Find where the given text appears and provide that cell's center as [x, y] coordinate. 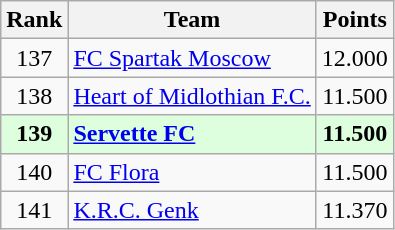
12.000 [354, 58]
Servette FC [192, 134]
Team [192, 20]
Rank [34, 20]
138 [34, 96]
FC Flora [192, 172]
K.R.C. Genk [192, 210]
11.370 [354, 210]
137 [34, 58]
FC Spartak Moscow [192, 58]
Heart of Midlothian F.C. [192, 96]
139 [34, 134]
140 [34, 172]
Points [354, 20]
141 [34, 210]
